Determine the (x, y) coordinate at the center of the cell enclosing the given text.  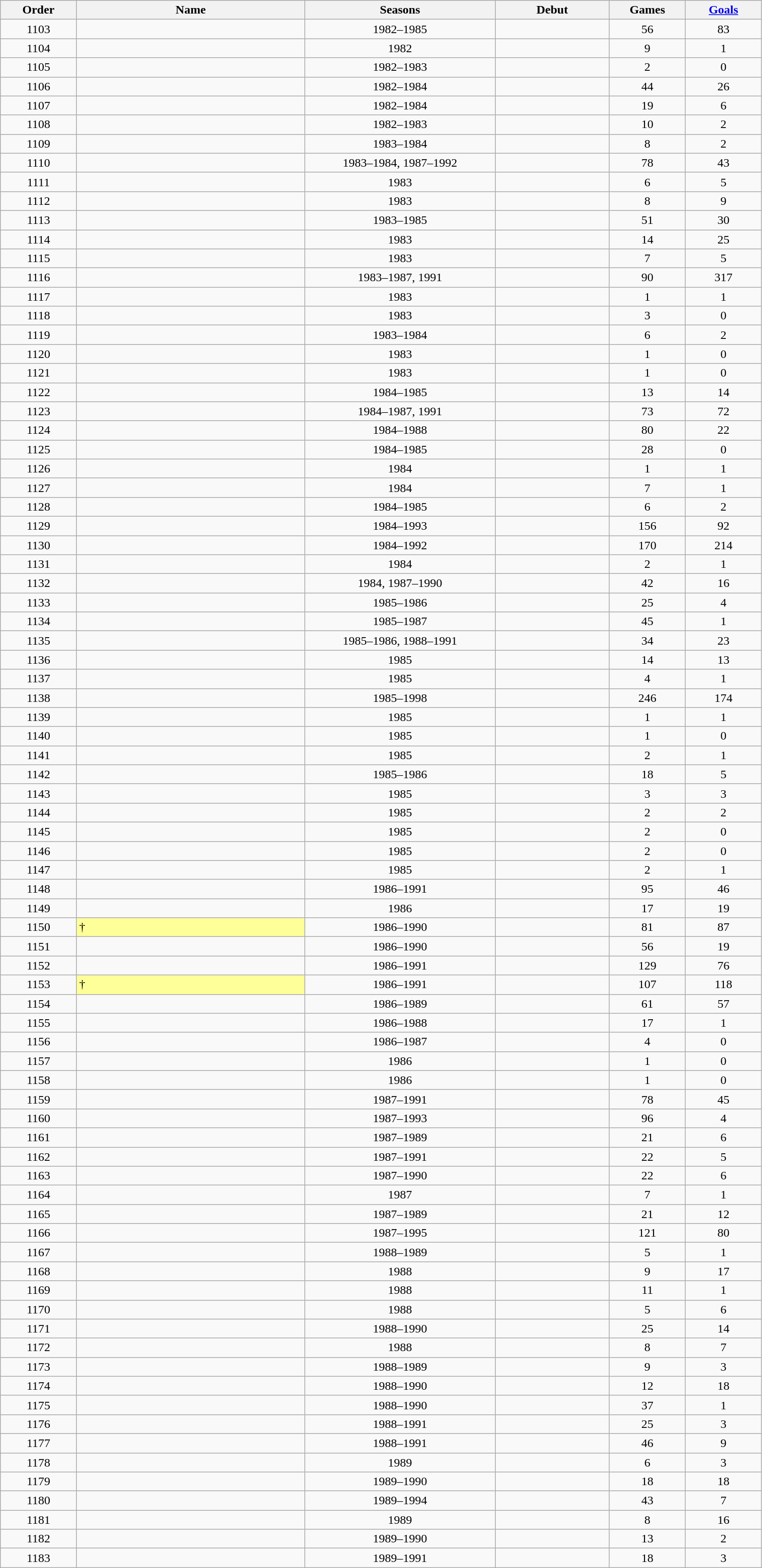
1986–1987 (400, 1042)
246 (647, 698)
1122 (39, 392)
1109 (39, 144)
1119 (39, 335)
1163 (39, 1176)
1168 (39, 1271)
1114 (39, 239)
1987–1990 (400, 1176)
1176 (39, 1424)
61 (647, 1004)
174 (724, 698)
1105 (39, 67)
1147 (39, 870)
1149 (39, 908)
1170 (39, 1309)
1155 (39, 1023)
95 (647, 889)
Seasons (400, 10)
1135 (39, 641)
34 (647, 641)
30 (724, 220)
1145 (39, 831)
1156 (39, 1042)
1116 (39, 278)
214 (724, 545)
72 (724, 411)
1153 (39, 985)
1136 (39, 660)
1984, 1987–1990 (400, 583)
1121 (39, 373)
1132 (39, 583)
1171 (39, 1329)
1124 (39, 430)
1161 (39, 1137)
1985–1986, 1988–1991 (400, 641)
1986–1988 (400, 1023)
Name (191, 10)
Goals (724, 10)
1183 (39, 1558)
1144 (39, 812)
1115 (39, 259)
1175 (39, 1405)
1129 (39, 526)
1131 (39, 564)
92 (724, 526)
76 (724, 966)
1174 (39, 1386)
121 (647, 1233)
1987–1995 (400, 1233)
28 (647, 449)
1159 (39, 1099)
1984–1988 (400, 430)
156 (647, 526)
1130 (39, 545)
1172 (39, 1348)
1143 (39, 793)
51 (647, 220)
1181 (39, 1520)
1126 (39, 468)
23 (724, 641)
81 (647, 927)
1107 (39, 105)
107 (647, 985)
1984–1992 (400, 545)
1180 (39, 1501)
1983–1987, 1991 (400, 278)
96 (647, 1118)
1112 (39, 201)
1106 (39, 86)
87 (724, 927)
1142 (39, 774)
44 (647, 86)
73 (647, 411)
1985–1998 (400, 698)
1103 (39, 29)
1141 (39, 755)
1169 (39, 1290)
1125 (39, 449)
1113 (39, 220)
1179 (39, 1482)
90 (647, 278)
1989–1994 (400, 1501)
1167 (39, 1252)
1127 (39, 488)
11 (647, 1290)
1157 (39, 1061)
1985–1987 (400, 622)
1178 (39, 1463)
1111 (39, 182)
37 (647, 1405)
1133 (39, 602)
1138 (39, 698)
1123 (39, 411)
1134 (39, 622)
1120 (39, 354)
1983–1984, 1987–1992 (400, 163)
10 (647, 125)
1117 (39, 297)
Debut (553, 10)
1148 (39, 889)
26 (724, 86)
1177 (39, 1443)
1165 (39, 1214)
1128 (39, 507)
1984–1993 (400, 526)
83 (724, 29)
1982–1985 (400, 29)
1140 (39, 736)
1158 (39, 1080)
Order (39, 10)
1982 (400, 48)
1150 (39, 927)
1164 (39, 1195)
Games (647, 10)
1989–1991 (400, 1558)
1118 (39, 316)
1146 (39, 851)
57 (724, 1004)
1166 (39, 1233)
1151 (39, 946)
1984–1987, 1991 (400, 411)
129 (647, 966)
317 (724, 278)
1110 (39, 163)
1137 (39, 679)
1987 (400, 1195)
1154 (39, 1004)
1139 (39, 717)
1987–1993 (400, 1118)
1986–1989 (400, 1004)
1108 (39, 125)
1182 (39, 1539)
1983–1985 (400, 220)
1162 (39, 1156)
42 (647, 583)
1104 (39, 48)
1160 (39, 1118)
118 (724, 985)
1173 (39, 1367)
1152 (39, 966)
170 (647, 545)
